Identify which cell holds the provided text, then report its [X, Y] central coordinate. 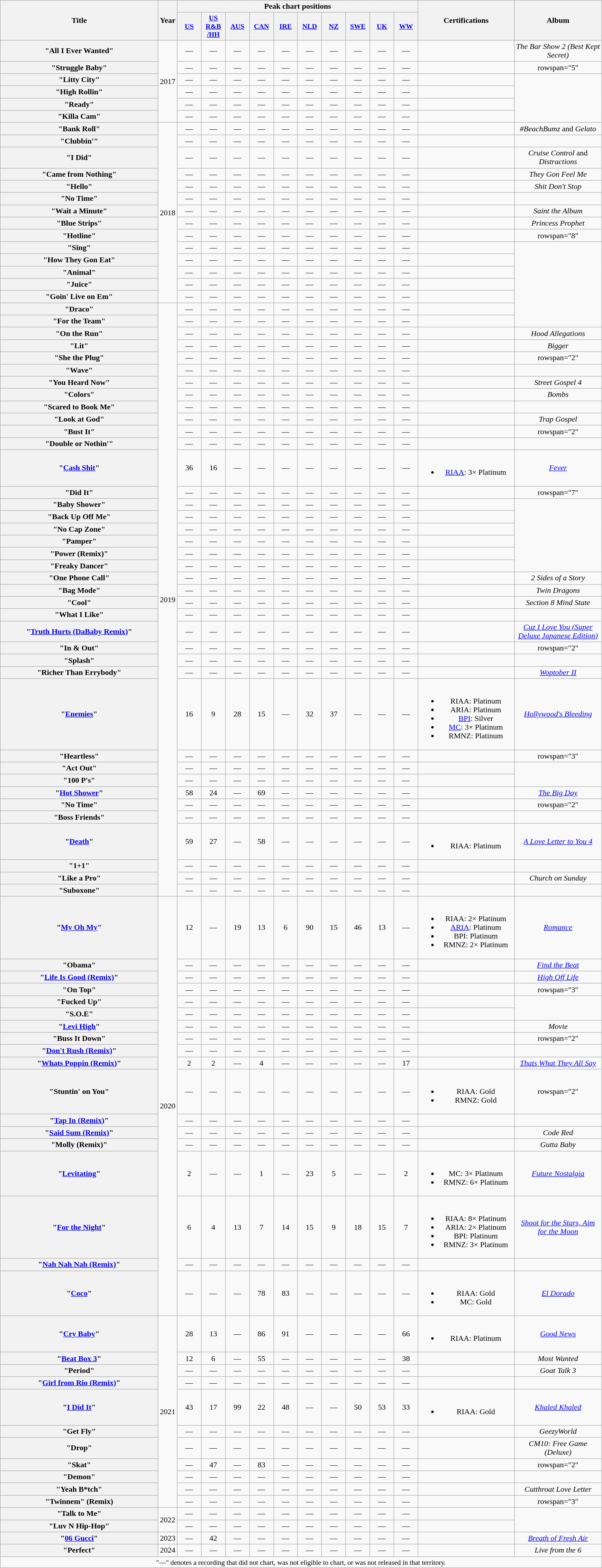
48 [286, 1407]
"Bag Mode" [79, 590]
Romance [558, 928]
"Back Up Off Me" [79, 517]
"I Did It" [79, 1407]
22 [262, 1407]
Live from the 6 [558, 1550]
33 [406, 1407]
"Girl from Rio (Remix)" [79, 1383]
"100 P's" [79, 780]
Thats What They All Say [558, 1063]
47 [214, 1465]
"Suboxone" [79, 890]
"Bank Roll" [79, 129]
Saint the Album [558, 211]
AUS [237, 26]
"One Phone Call" [79, 578]
"Sing" [79, 247]
Good News [558, 1334]
27 [214, 841]
"Luv N Hip-Hop" [79, 1526]
Goat Talk 3 [558, 1370]
NLD [309, 26]
"Colors" [79, 395]
"High Rollin" [79, 92]
SWE [358, 26]
"For the Team" [79, 321]
RIAA: 8× PlatinumARIA: 2× PlatinumBPI: PlatinumRMNZ: 3× Platinum [466, 1227]
Future Nostalgia [558, 1173]
"On the Run" [79, 333]
"Draco" [79, 309]
Title [79, 21]
RIAA: 3× Platinum [466, 468]
"Killa Cam" [79, 117]
2018 [168, 213]
"Hotline" [79, 235]
"Buss It Down" [79, 1039]
MC: 3× PlatinumRMNZ: 6× Platinum [466, 1173]
5 [334, 1173]
"Wave" [79, 370]
Cruise Control and Distractions [558, 158]
"Lit" [79, 346]
50 [358, 1407]
23 [309, 1173]
"Tap In (Remix)" [79, 1120]
rowspan="8" [558, 235]
69 [262, 793]
Street Gospel 4 [558, 382]
They Gon Feel Me [558, 174]
Hollywood's Bleeding [558, 714]
"Life Is Good (Remix)" [79, 977]
"Said Sum (Remix)" [79, 1133]
"Perfect" [79, 1550]
"Molly (Remix)" [79, 1145]
Certifications [466, 21]
"What I Like" [79, 615]
Shoot for the Stars, Aim for the Moon [558, 1227]
"—" denotes a recording that did not chart, was not eligible to chart, or was not released in that territory. [301, 1562]
"Talk to Me" [79, 1514]
Most Wanted [558, 1358]
The Big Day [558, 793]
CAN [262, 26]
"Wait a Minute" [79, 211]
14 [286, 1227]
"Juice" [79, 285]
El Dorado [558, 1293]
RIAA: PlatinumARIA: PlatinumBPI: SilverMC: 3× PlatinumRMNZ: Platinum [466, 714]
"S.O.E" [79, 1014]
91 [286, 1334]
2021 [168, 1412]
Twin Dragons [558, 590]
"Beat Box 3" [79, 1358]
78 [262, 1293]
"Clubbin'" [79, 141]
RIAA: GoldMC: Gold [466, 1293]
"1+1" [79, 866]
Cutthroat Love Letter [558, 1489]
"Period" [79, 1370]
38 [406, 1358]
"06 Gucci" [79, 1538]
"Cash Shit" [79, 468]
86 [262, 1334]
46 [358, 928]
Cuz I Love You (Super Deluxe Japanese Edition) [558, 631]
"Act Out" [79, 768]
"In & Out" [79, 648]
55 [262, 1358]
Trap Gospel [558, 419]
2019 [168, 600]
rowspan="7" [558, 492]
High Off Life [558, 977]
"Hello" [79, 186]
"Death" [79, 841]
"Boss Friends" [79, 817]
43 [189, 1407]
UK [382, 26]
24 [214, 793]
"Whats Poppin (Remix)" [79, 1063]
"All I Ever Wanted" [79, 51]
"Levitating" [79, 1173]
32 [309, 714]
59 [189, 841]
"Struggle Baby" [79, 67]
"Coco" [79, 1293]
90 [309, 928]
"Stuntin' on You" [79, 1092]
"Animal" [79, 272]
"Power (Remix)" [79, 554]
Gutta Baby [558, 1145]
"Twinnem" (Remix) [79, 1501]
"Hot Shower" [79, 793]
WW [406, 26]
"Fucked Up" [79, 1002]
"Did It" [79, 492]
18 [358, 1227]
99 [237, 1407]
"Skat" [79, 1465]
42 [214, 1538]
Code Red [558, 1133]
"Levi High" [79, 1026]
1 [262, 1173]
"Heartless" [79, 756]
RIAA: GoldRMNZ: Gold [466, 1092]
US [189, 26]
"How They Gon Eat" [79, 260]
Bombs [558, 395]
Find the Beat [558, 965]
19 [237, 928]
"Litty City" [79, 80]
USR&B/HH [214, 26]
"On Top" [79, 989]
2017 [168, 81]
"Cry Baby" [79, 1334]
"Look at God" [79, 419]
"Nah Nah Nah (Remix)" [79, 1265]
"Don't Rush (Remix)" [79, 1051]
"Like a Pro" [79, 878]
Breath of Fresh Air [558, 1538]
RIAA: 2× PlatinumARIA: PlatinumBPI: PlatinumRMNZ: 2× Platinum [466, 928]
"Splash" [79, 660]
"Obama" [79, 965]
"Double or Nothin'" [79, 443]
CM10: Free Game (Deluxe) [558, 1448]
Album [558, 21]
Khaled Khaled [558, 1407]
"Drop" [79, 1448]
GeezyWorld [558, 1432]
"Pamper" [79, 541]
Year [168, 21]
Woptober II [558, 672]
"Bust It" [79, 431]
2 Sides of a Story [558, 578]
Peak chart positions [298, 6]
Shit Don't Stop [558, 186]
"Demon" [79, 1477]
"Richer Than Errybody" [79, 672]
Church on Sunday [558, 878]
37 [334, 714]
rowspan="5" [558, 67]
"Scared to Book Me" [79, 407]
"Came from Nothing" [79, 174]
53 [382, 1407]
NZ [334, 26]
Movie [558, 1026]
Bigger [558, 346]
A Love Letter to You 4 [558, 841]
"Enemies" [79, 714]
"Yeah B*tch" [79, 1489]
"I Did" [79, 158]
"She the Plug" [79, 358]
"Baby Shower" [79, 505]
2023 [168, 1538]
"My Oh My" [79, 928]
"You Heard Now" [79, 382]
"Get Fly" [79, 1432]
IRE [286, 26]
"Freaky Dancer" [79, 566]
#BeachBumz and Gelato [558, 129]
"No Cap Zone" [79, 529]
2022 [168, 1520]
Section 8 Mind State [558, 602]
Hood Allegations [558, 333]
66 [406, 1334]
Princess Prophet [558, 223]
"Goin' Live on Em" [79, 297]
"Ready" [79, 104]
2020 [168, 1106]
2024 [168, 1550]
The Bar Show 2 (Best Kept Secret) [558, 51]
36 [189, 468]
RIAA: Gold [466, 1407]
"Blue Strips" [79, 223]
"Truth Hurts (DaBaby Remix)" [79, 631]
"For the Night" [79, 1227]
Fever [558, 468]
"Cool" [79, 602]
